Return the [x, y] coordinate for the center point of the cell that contains the specified text.  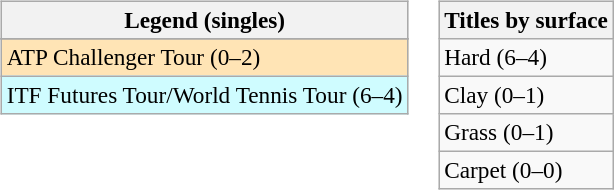
Titles by surface [526, 20]
Grass (0–1) [526, 133]
Carpet (0–0) [526, 171]
Hard (6–4) [526, 57]
ITF Futures Tour/World Tennis Tour (6–4) [204, 95]
Clay (0–1) [526, 95]
Legend (singles) [204, 20]
ATP Challenger Tour (0–2) [204, 57]
